Scan for the cell matching the given text and deliver its [x, y] coordinate at center. 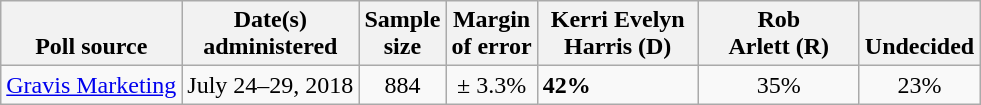
July 24–29, 2018 [270, 85]
Marginof error [492, 34]
Kerri EvelynHarris (D) [618, 34]
RobArlett (R) [778, 34]
42% [618, 85]
± 3.3% [492, 85]
23% [919, 85]
884 [402, 85]
Date(s)administered [270, 34]
Samplesize [402, 34]
Gravis Marketing [92, 85]
35% [778, 85]
Poll source [92, 34]
Undecided [919, 34]
